Locate the cell with the specified text and output its [X, Y] center coordinate. 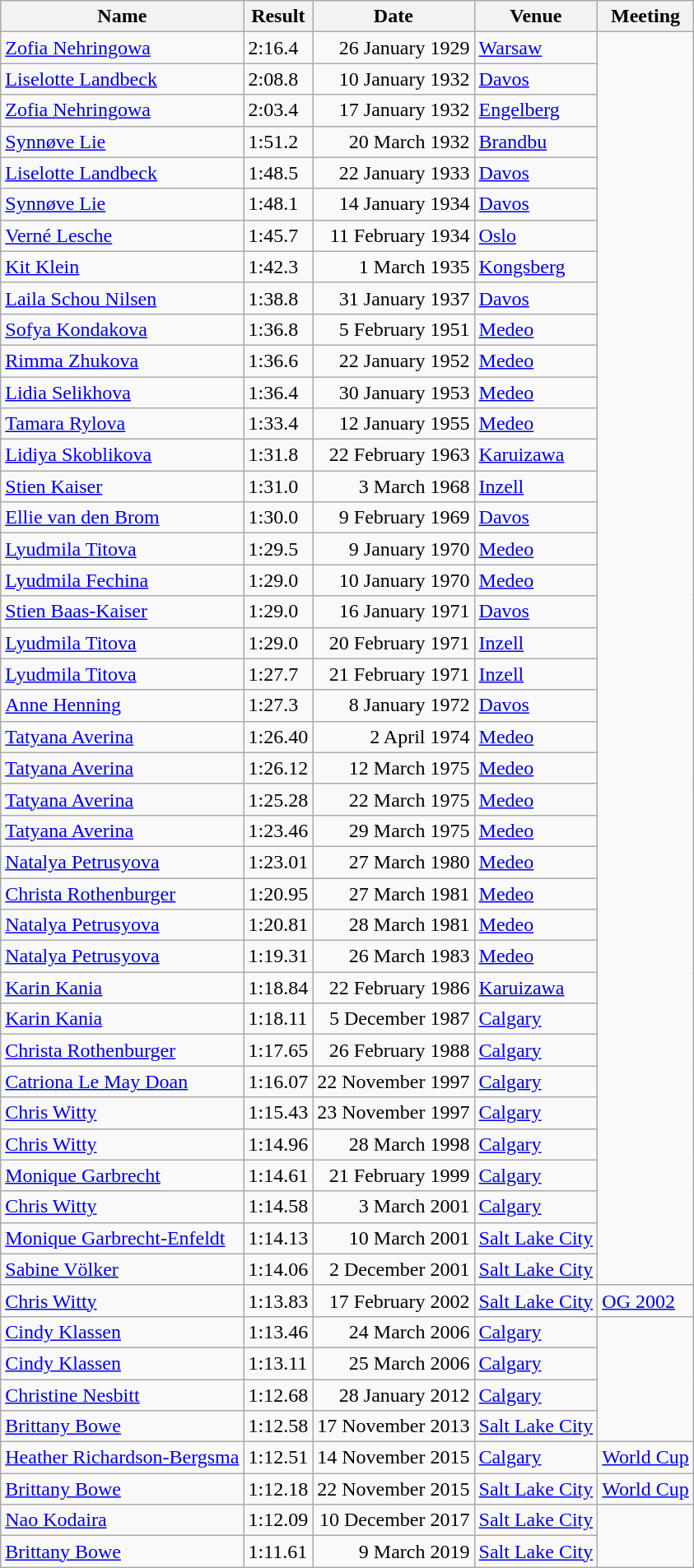
1:51.2 [278, 142]
23 November 1997 [394, 1113]
5 February 1951 [394, 329]
Catriona Le May Doan [122, 1082]
2:08.8 [278, 79]
1:23.46 [278, 831]
9 February 1969 [394, 518]
1:25.28 [278, 799]
1 March 1935 [394, 267]
11 February 1934 [394, 235]
21 February 1971 [394, 674]
21 February 1999 [394, 1175]
1:15.43 [278, 1113]
Lidia Selikhova [122, 393]
1:31.0 [278, 486]
29 March 1975 [394, 831]
Ellie van den Brom [122, 518]
20 March 1932 [394, 142]
Laila Schou Nilsen [122, 298]
Nao Kodaira [122, 1520]
1:42.3 [278, 267]
2 April 1974 [394, 737]
1:48.1 [278, 204]
9 March 2019 [394, 1552]
1:36.6 [278, 361]
1:26.12 [278, 768]
22 March 1975 [394, 799]
3 March 1968 [394, 486]
8 January 1972 [394, 705]
Oslo [536, 235]
Venue [536, 16]
10 January 1970 [394, 580]
28 March 1981 [394, 925]
Rimma Zhukova [122, 361]
1:20.95 [278, 893]
1:14.13 [278, 1238]
Engelberg [536, 110]
Heather Richardson-Bergsma [122, 1458]
14 January 1934 [394, 204]
1:48.5 [278, 173]
16 January 1971 [394, 612]
1:16.07 [278, 1082]
1:33.4 [278, 424]
1:31.8 [278, 455]
28 March 1998 [394, 1144]
Monique Garbrecht-Enfeldt [122, 1238]
1:13.83 [278, 1300]
30 January 1953 [394, 393]
9 January 1970 [394, 549]
3 March 2001 [394, 1207]
1:27.7 [278, 674]
27 March 1981 [394, 893]
1:14.96 [278, 1144]
1:14.61 [278, 1175]
22 January 1952 [394, 361]
27 March 1980 [394, 862]
1:20.81 [278, 925]
14 November 2015 [394, 1458]
17 January 1932 [394, 110]
1:13.11 [278, 1363]
12 March 1975 [394, 768]
25 March 2006 [394, 1363]
Kit Klein [122, 267]
1:30.0 [278, 518]
22 February 1986 [394, 988]
10 January 1932 [394, 79]
22 January 1933 [394, 173]
1:13.46 [278, 1332]
1:12.09 [278, 1520]
2:16.4 [278, 48]
Christine Nesbitt [122, 1395]
22 November 2015 [394, 1489]
26 February 1988 [394, 1050]
Verné Lesche [122, 235]
1:18.84 [278, 988]
1:19.31 [278, 956]
1:38.8 [278, 298]
1:27.3 [278, 705]
1:12.68 [278, 1395]
17 November 2013 [394, 1426]
Monique Garbrecht [122, 1175]
OG 2002 [645, 1300]
Lidiya Skoblikova [122, 455]
1:11.61 [278, 1552]
1:12.51 [278, 1458]
Tamara Rylova [122, 424]
1:36.4 [278, 393]
Anne Henning [122, 705]
17 February 2002 [394, 1300]
28 January 2012 [394, 1395]
12 January 1955 [394, 424]
Result [278, 16]
Kongsberg [536, 267]
22 February 1963 [394, 455]
1:45.7 [278, 235]
Brandbu [536, 142]
10 December 2017 [394, 1520]
5 December 1987 [394, 1019]
Date [394, 16]
24 March 2006 [394, 1332]
26 January 1929 [394, 48]
Warsaw [536, 48]
20 February 1971 [394, 643]
1:23.01 [278, 862]
Sofya Kondakova [122, 329]
1:12.58 [278, 1426]
22 November 1997 [394, 1082]
26 March 1983 [394, 956]
Lyudmila Fechina [122, 580]
31 January 1937 [394, 298]
2 December 2001 [394, 1269]
10 March 2001 [394, 1238]
Stien Kaiser [122, 486]
1:26.40 [278, 737]
1:17.65 [278, 1050]
Sabine Völker [122, 1269]
2:03.4 [278, 110]
Name [122, 16]
Stien Baas-Kaiser [122, 612]
1:18.11 [278, 1019]
1:36.8 [278, 329]
1:12.18 [278, 1489]
1:29.5 [278, 549]
1:14.06 [278, 1269]
Meeting [645, 16]
1:14.58 [278, 1207]
